Return the [x, y] coordinate for the center point of the cell that contains the specified text.  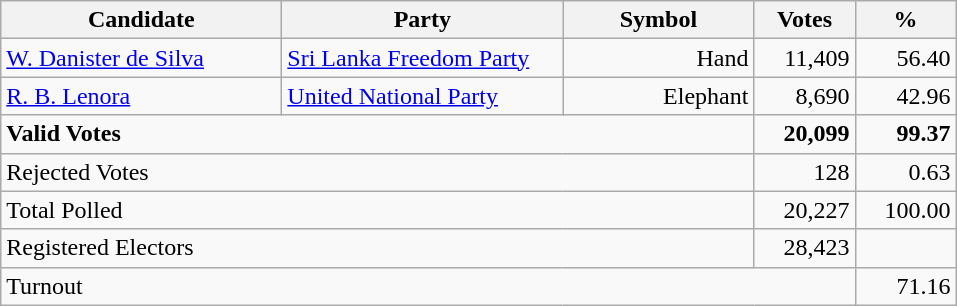
56.40 [906, 58]
71.16 [906, 286]
Total Polled [378, 210]
Candidate [142, 20]
100.00 [906, 210]
20,099 [804, 134]
Votes [804, 20]
Turnout [428, 286]
0.63 [906, 172]
W. Danister de Silva [142, 58]
28,423 [804, 248]
128 [804, 172]
42.96 [906, 96]
Symbol [658, 20]
11,409 [804, 58]
Valid Votes [378, 134]
99.37 [906, 134]
Elephant [658, 96]
Hand [658, 58]
R. B. Lenora [142, 96]
8,690 [804, 96]
Party [422, 20]
Sri Lanka Freedom Party [422, 58]
Rejected Votes [378, 172]
20,227 [804, 210]
United National Party [422, 96]
Registered Electors [378, 248]
% [906, 20]
